Pinpoint the cell where the given text exists, returning its [X, Y] midpoint coordinate. 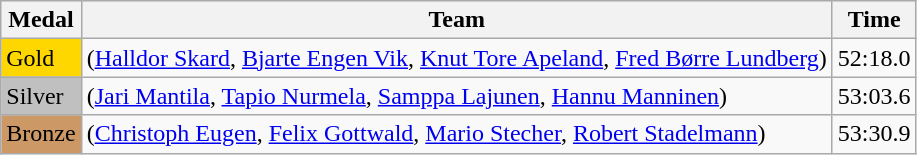
(Jari Mantila, Tapio Nurmela, Samppa Lajunen, Hannu Manninen) [456, 96]
53:30.9 [874, 134]
Bronze [41, 134]
Time [874, 20]
Team [456, 20]
Silver [41, 96]
(Christoph Eugen, Felix Gottwald, Mario Stecher, Robert Stadelmann) [456, 134]
Medal [41, 20]
52:18.0 [874, 58]
(Halldor Skard, Bjarte Engen Vik, Knut Tore Apeland, Fred Børre Lundberg) [456, 58]
53:03.6 [874, 96]
Gold [41, 58]
